Pinpoint the cell where the given text exists, returning its (X, Y) midpoint coordinate. 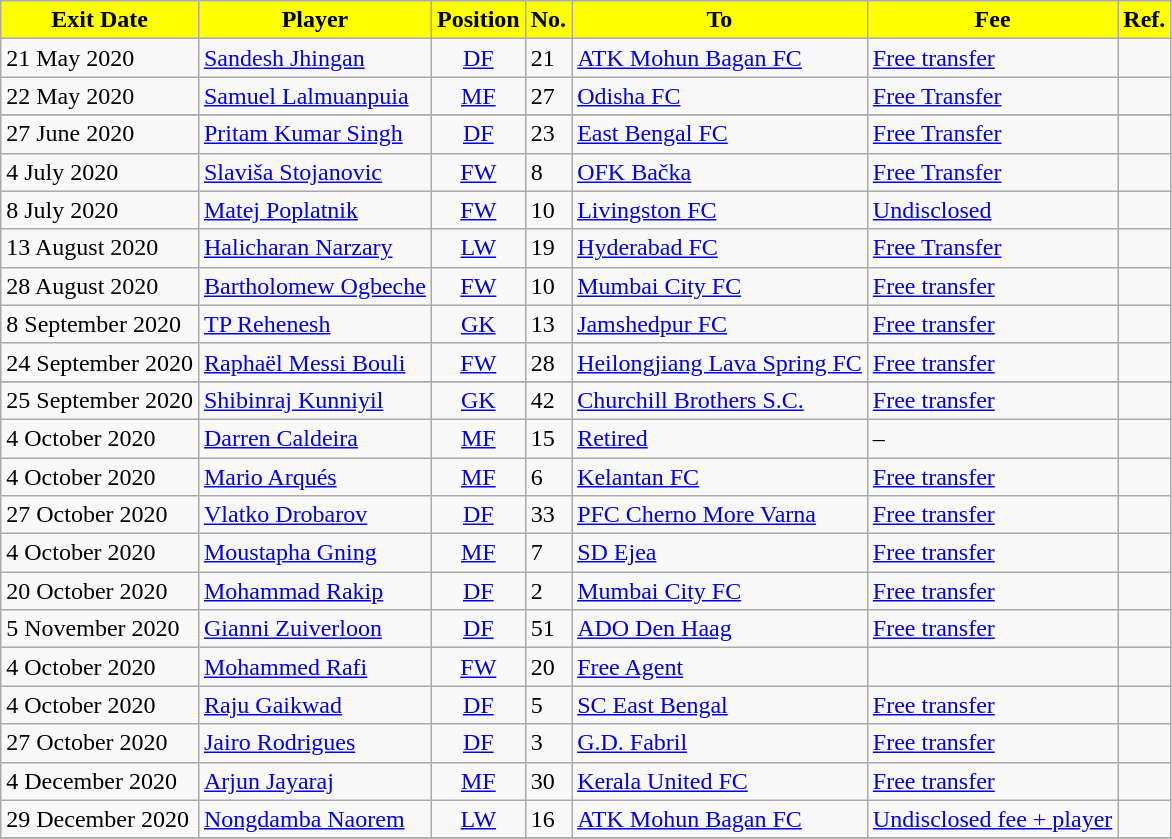
Undisclosed (992, 210)
Gianni Zuiverloon (314, 629)
Arjun Jayaraj (314, 781)
Churchill Brothers S.C. (720, 400)
19 (548, 248)
Pritam Kumar Singh (314, 134)
5 (548, 705)
42 (548, 400)
Kerala United FC (720, 781)
28 August 2020 (100, 286)
29 December 2020 (100, 819)
Bartholomew Ogbeche (314, 286)
7 (548, 553)
16 (548, 819)
Undisclosed fee + player (992, 819)
Jamshedpur FC (720, 324)
13 (548, 324)
Mohammad Rakip (314, 591)
13 August 2020 (100, 248)
East Bengal FC (720, 134)
Shibinraj Kunniyil (314, 400)
Raju Gaikwad (314, 705)
6 (548, 477)
15 (548, 438)
51 (548, 629)
4 December 2020 (100, 781)
Vlatko Drobarov (314, 515)
Mohammed Rafi (314, 667)
PFC Cherno More Varna (720, 515)
28 (548, 362)
G.D. Fabril (720, 743)
Slaviša Stojanovic (314, 172)
SD Ejea (720, 553)
20 (548, 667)
Nongdamba Naorem (314, 819)
Fee (992, 20)
30 (548, 781)
– (992, 438)
5 November 2020 (100, 629)
OFK Bačka (720, 172)
4 July 2020 (100, 172)
20 October 2020 (100, 591)
Mario Arqués (314, 477)
Darren Caldeira (314, 438)
Samuel Lalmuanpuia (314, 96)
Livingston FC (720, 210)
Halicharan Narzary (314, 248)
Sandesh Jhingan (314, 58)
Retired (720, 438)
8 July 2020 (100, 210)
Heilongjiang Lava Spring FC (720, 362)
Position (478, 20)
21 May 2020 (100, 58)
24 September 2020 (100, 362)
Free Agent (720, 667)
2 (548, 591)
Raphaël Messi Bouli (314, 362)
23 (548, 134)
ADO Den Haag (720, 629)
22 May 2020 (100, 96)
SC East Bengal (720, 705)
8 September 2020 (100, 324)
Moustapha Gning (314, 553)
Exit Date (100, 20)
No. (548, 20)
Jairo Rodrigues (314, 743)
25 September 2020 (100, 400)
To (720, 20)
27 June 2020 (100, 134)
3 (548, 743)
Player (314, 20)
TP Rehenesh (314, 324)
Kelantan FC (720, 477)
27 (548, 96)
Hyderabad FC (720, 248)
Matej Poplatnik (314, 210)
8 (548, 172)
Ref. (1144, 20)
33 (548, 515)
Odisha FC (720, 96)
21 (548, 58)
